Capture the cell that displays the provided text and extract its (X, Y) central coordinate. 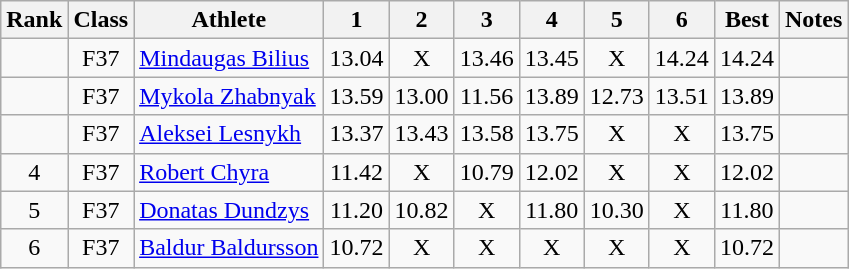
1 (356, 20)
Robert Chyra (229, 172)
Class (101, 20)
Notes (813, 20)
Athlete (229, 20)
13.58 (486, 134)
11.42 (356, 172)
13.43 (422, 134)
13.37 (356, 134)
Aleksei Lesnykh (229, 134)
13.51 (682, 96)
12.73 (616, 96)
13.04 (356, 58)
Mindaugas Bilius (229, 58)
Mykola Zhabnyak (229, 96)
Donatas Dundzys (229, 210)
10.82 (422, 210)
Best (746, 20)
Rank (34, 20)
11.20 (356, 210)
2 (422, 20)
13.00 (422, 96)
13.46 (486, 58)
13.59 (356, 96)
Baldur Baldursson (229, 248)
3 (486, 20)
13.45 (552, 58)
10.79 (486, 172)
10.30 (616, 210)
11.56 (486, 96)
